Provide the (X, Y) coordinate of the cell's center where the given text is located.  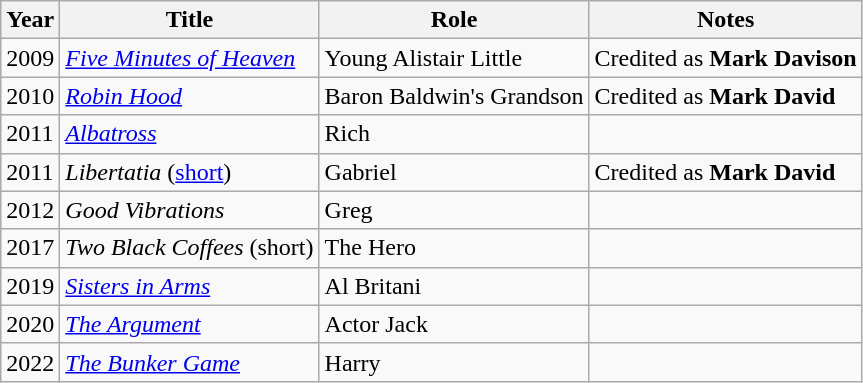
Harry (454, 362)
Year (30, 20)
The Argument (190, 324)
Sisters in Arms (190, 286)
Libertatia (short) (190, 172)
The Bunker Game (190, 362)
Greg (454, 210)
Notes (726, 20)
2012 (30, 210)
2022 (30, 362)
Five Minutes of Heaven (190, 58)
2017 (30, 248)
Baron Baldwin's Grandson (454, 96)
Albatross (190, 134)
Actor Jack (454, 324)
Young Alistair Little (454, 58)
Al Britani (454, 286)
Rich (454, 134)
Role (454, 20)
Credited as Mark Davison (726, 58)
Good Vibrations (190, 210)
2009 (30, 58)
Robin Hood (190, 96)
Title (190, 20)
Gabriel (454, 172)
The Hero (454, 248)
2010 (30, 96)
2020 (30, 324)
2019 (30, 286)
Two Black Coffees (short) (190, 248)
